Locate the cell with the specified text and output its [X, Y] center coordinate. 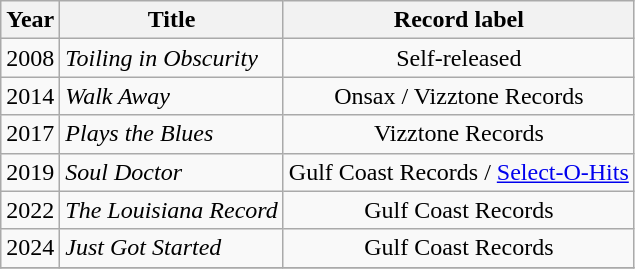
Just Got Started [172, 248]
Toiling in Obscurity [172, 58]
Walk Away [172, 96]
Record label [458, 20]
Soul Doctor [172, 172]
Plays the Blues [172, 134]
Onsax / Vizztone Records [458, 96]
Year [30, 20]
Self-released [458, 58]
2008 [30, 58]
The Louisiana Record [172, 210]
2014 [30, 96]
Gulf Coast Records / Select-O-Hits [458, 172]
2017 [30, 134]
2024 [30, 248]
2019 [30, 172]
Vizztone Records [458, 134]
Title [172, 20]
2022 [30, 210]
